Return the [X, Y] coordinate for the center point of the cell that contains the specified text.  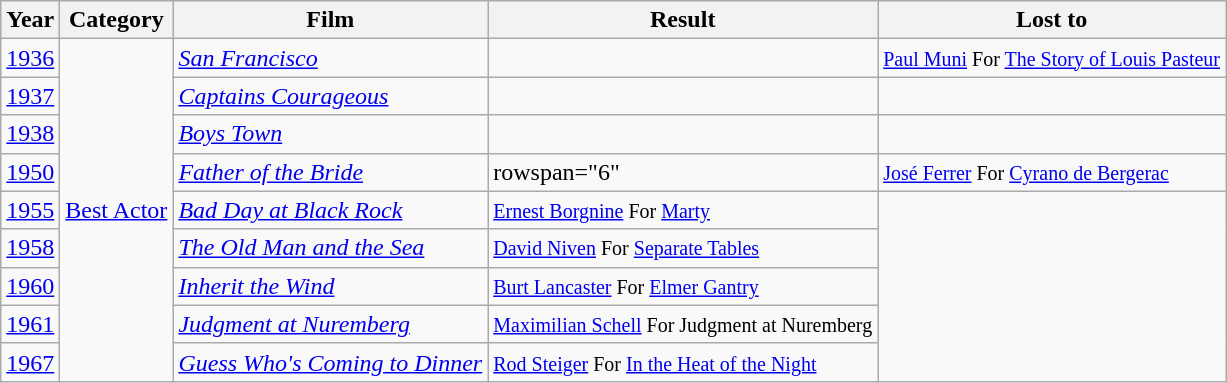
David Niven For Separate Tables [683, 248]
1967 [30, 362]
rowspan="6" [683, 172]
Inherit the Wind [330, 286]
1961 [30, 324]
The Old Man and the Sea [330, 248]
1950 [30, 172]
Father of the Bride [330, 172]
Guess Who's Coming to Dinner [330, 362]
1937 [30, 96]
Paul Muni For The Story of Louis Pasteur [1052, 58]
Captains Courageous [330, 96]
Year [30, 20]
Judgment at Nuremberg [330, 324]
San Francisco [330, 58]
1960 [30, 286]
Maximilian Schell For Judgment at Nuremberg [683, 324]
Bad Day at Black Rock [330, 210]
Best Actor [116, 210]
Boys Town [330, 134]
José Ferrer For Cyrano de Bergerac [1052, 172]
1955 [30, 210]
1958 [30, 248]
Rod Steiger For In the Heat of the Night [683, 362]
1936 [30, 58]
Burt Lancaster For Elmer Gantry [683, 286]
Result [683, 20]
1938 [30, 134]
Film [330, 20]
Ernest Borgnine For Marty [683, 210]
Lost to [1052, 20]
Category [116, 20]
